From the cell containing the given text, extract its center point as [X, Y] coordinate. 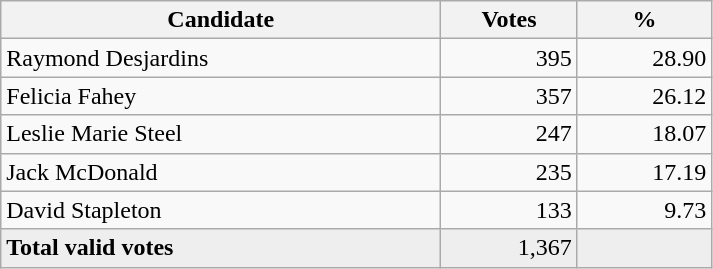
133 [510, 210]
Votes [510, 20]
David Stapleton [221, 210]
247 [510, 134]
395 [510, 58]
9.73 [644, 210]
28.90 [644, 58]
357 [510, 96]
% [644, 20]
Total valid votes [221, 248]
Felicia Fahey [221, 96]
17.19 [644, 172]
18.07 [644, 134]
26.12 [644, 96]
Jack McDonald [221, 172]
Candidate [221, 20]
1,367 [510, 248]
Raymond Desjardins [221, 58]
235 [510, 172]
Leslie Marie Steel [221, 134]
